Output the [x, y] coordinate of the center of the cell containing the given text.  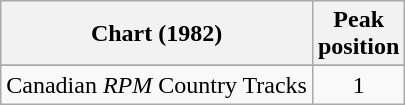
Chart (1982) [157, 34]
Canadian RPM Country Tracks [157, 85]
Peakposition [358, 34]
1 [358, 85]
